Locate the cell with the specified text and output its [x, y] center coordinate. 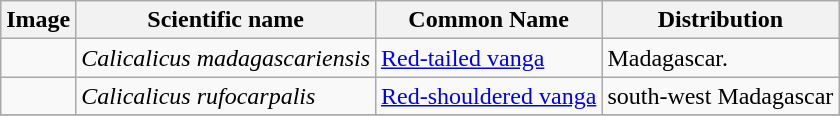
Calicalicus rufocarpalis [226, 96]
Scientific name [226, 20]
Calicalicus madagascariensis [226, 58]
Image [38, 20]
south-west Madagascar [720, 96]
Madagascar. [720, 58]
Red-tailed vanga [489, 58]
Common Name [489, 20]
Red-shouldered vanga [489, 96]
Distribution [720, 20]
